Identify which cell holds the provided text, then report its (X, Y) central coordinate. 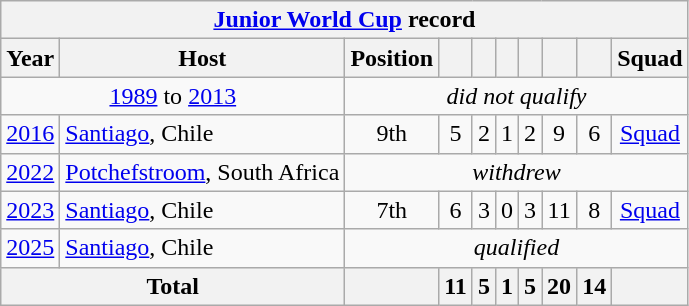
9 (560, 134)
14 (594, 286)
Potchefstroom, South Africa (202, 172)
0 (506, 210)
Position (392, 58)
2022 (30, 172)
2016 (30, 134)
qualified (516, 248)
Year (30, 58)
Total (173, 286)
Junior World Cup record (344, 20)
did not qualify (516, 96)
withdrew (516, 172)
7th (392, 210)
20 (560, 286)
9th (392, 134)
Host (202, 58)
2025 (30, 248)
8 (594, 210)
2023 (30, 210)
1989 to 2013 (173, 96)
